Find where the given text appears and provide that cell's center as [X, Y] coordinate. 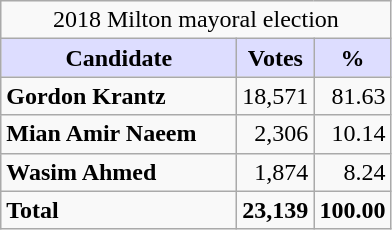
Votes [276, 58]
2,306 [276, 134]
Gordon Krantz [119, 96]
Total [119, 210]
18,571 [276, 96]
Wasim Ahmed [119, 172]
1,874 [276, 172]
8.24 [352, 172]
2018 Milton mayoral election [196, 20]
Candidate [119, 58]
% [352, 58]
Mian Amir Naeem [119, 134]
100.00 [352, 210]
10.14 [352, 134]
81.63 [352, 96]
23,139 [276, 210]
